Locate the cell with the specified text and output its (X, Y) center coordinate. 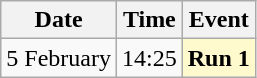
Time (149, 20)
5 February (59, 58)
14:25 (149, 58)
Date (59, 20)
Run 1 (218, 58)
Event (218, 20)
